Extract the (X, Y) coordinate from the center of the cell holding the provided text.  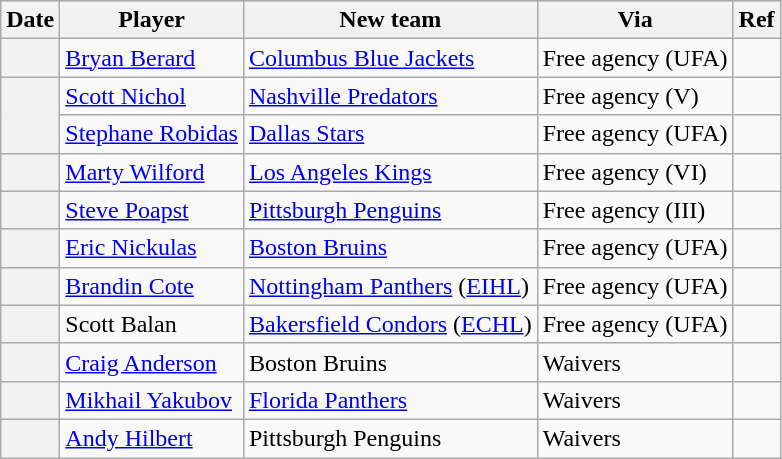
Free agency (V) (635, 96)
Scott Nichol (152, 96)
Steve Poapst (152, 210)
Florida Panthers (390, 400)
Los Angeles Kings (390, 172)
Mikhail Yakubov (152, 400)
Dallas Stars (390, 134)
Bryan Berard (152, 58)
Player (152, 20)
New team (390, 20)
Stephane Robidas (152, 134)
Brandin Cote (152, 286)
Via (635, 20)
Marty Wilford (152, 172)
Free agency (VI) (635, 172)
Date (30, 20)
Nottingham Panthers (EIHL) (390, 286)
Free agency (III) (635, 210)
Columbus Blue Jackets (390, 58)
Nashville Predators (390, 96)
Eric Nickulas (152, 248)
Scott Balan (152, 324)
Ref (756, 20)
Craig Anderson (152, 362)
Bakersfield Condors (ECHL) (390, 324)
Andy Hilbert (152, 438)
